Provide the [X, Y] coordinate of the cell's center where the given text is located.  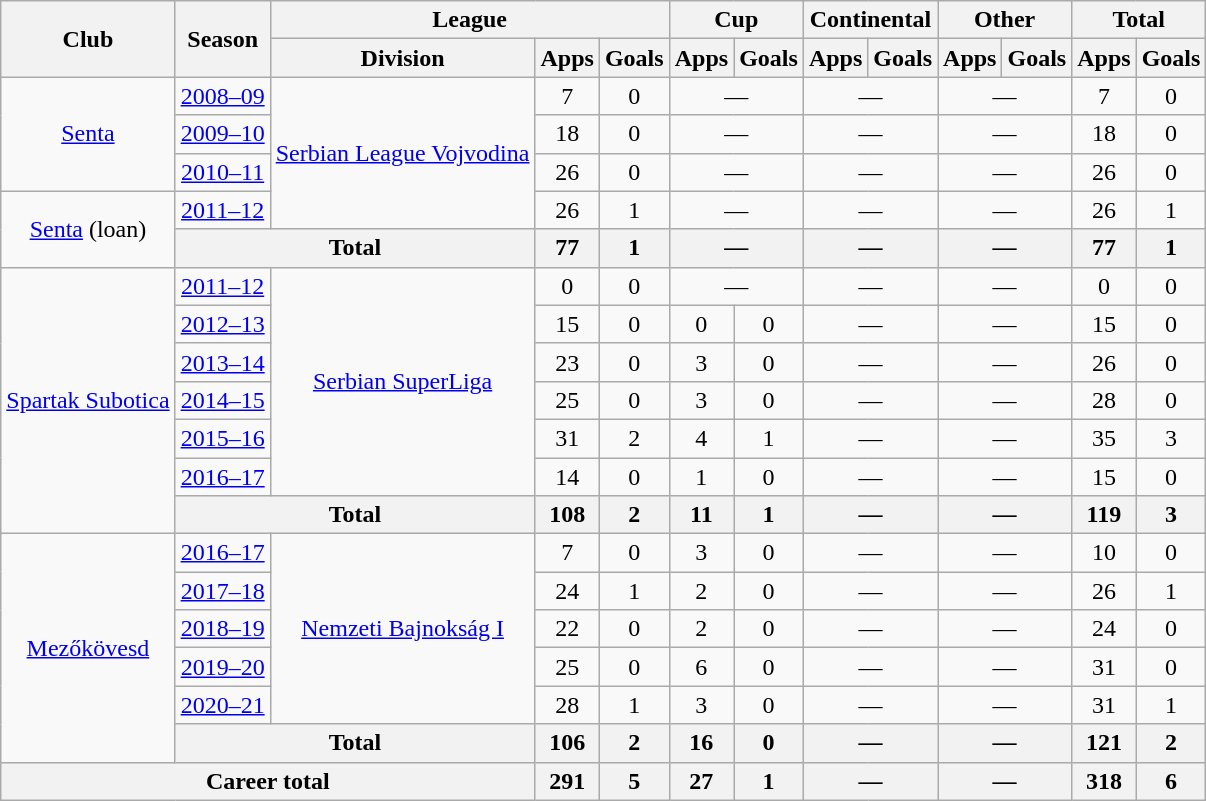
Continental [870, 20]
Career total [268, 781]
16 [701, 743]
2008–09 [222, 96]
318 [1104, 781]
11 [701, 515]
2017–18 [222, 591]
108 [567, 515]
Season [222, 39]
35 [1104, 438]
5 [634, 781]
2010–11 [222, 172]
2013–14 [222, 362]
Senta (loan) [88, 229]
Nemzeti Bajnokság I [402, 629]
Division [402, 58]
14 [567, 477]
2014–15 [222, 400]
106 [567, 743]
4 [701, 438]
Senta [88, 134]
2020–21 [222, 705]
121 [1104, 743]
League [470, 20]
Spartak Subotica [88, 400]
2018–19 [222, 629]
Club [88, 39]
10 [1104, 553]
2009–10 [222, 134]
Cup [736, 20]
23 [567, 362]
Mezőkövesd [88, 648]
2019–20 [222, 667]
Serbian League Vojvodina [402, 153]
Other [1005, 20]
2015–16 [222, 438]
22 [567, 629]
119 [1104, 515]
27 [701, 781]
Serbian SuperLiga [402, 381]
291 [567, 781]
2012–13 [222, 324]
